Search for the cell housing the specified text and yield its (X, Y) center coordinate. 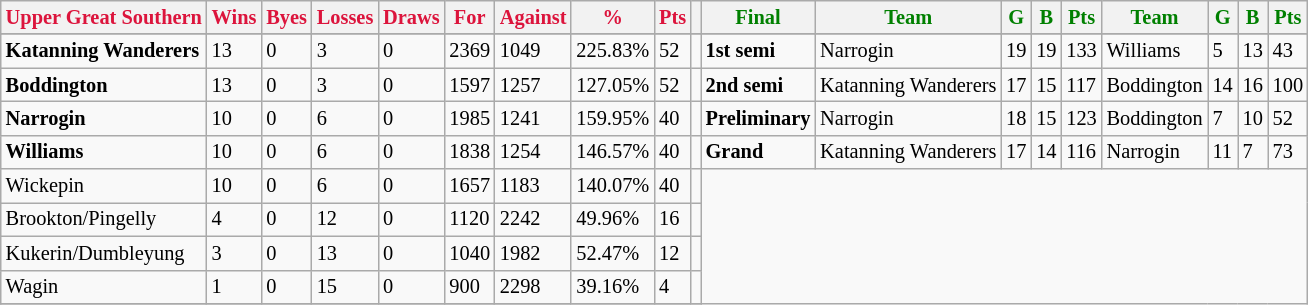
Grand (758, 152)
1597 (469, 85)
Losses (345, 17)
1985 (469, 118)
1st semi (758, 51)
133 (1081, 51)
140.07% (612, 186)
159.95% (612, 118)
Wagin (104, 287)
1040 (469, 253)
116 (1081, 152)
2242 (534, 219)
Wins (234, 17)
117 (1081, 85)
900 (469, 287)
For (469, 17)
2nd semi (758, 85)
18 (1016, 118)
Kukerin/Dumbleyung (104, 253)
5 (1223, 51)
1657 (469, 186)
1254 (534, 152)
1183 (534, 186)
2298 (534, 287)
1120 (469, 219)
Against (534, 17)
100 (1288, 85)
Byes (286, 17)
49.96% (612, 219)
1838 (469, 152)
1982 (534, 253)
2369 (469, 51)
% (612, 17)
Upper Great Southern (104, 17)
1241 (534, 118)
73 (1288, 152)
Wickepin (104, 186)
127.05% (612, 85)
225.83% (612, 51)
1049 (534, 51)
146.57% (612, 152)
Brookton/Pingelly (104, 219)
39.16% (612, 287)
1257 (534, 85)
Draws (411, 17)
11 (1223, 152)
Preliminary (758, 118)
1 (234, 287)
Final (758, 17)
123 (1081, 118)
52.47% (612, 253)
43 (1288, 51)
